Find where the given text appears and provide that cell's center as (x, y) coordinate. 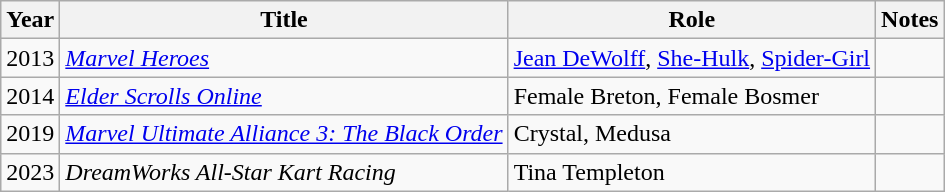
2014 (30, 96)
Marvel Ultimate Alliance 3: The Black Order (284, 134)
Female Breton, Female Bosmer (692, 96)
Title (284, 20)
Role (692, 20)
Year (30, 20)
Notes (910, 20)
2019 (30, 134)
DreamWorks All-Star Kart Racing (284, 172)
2023 (30, 172)
Jean DeWolff, She-Hulk, Spider-Girl (692, 58)
Tina Templeton (692, 172)
Marvel Heroes (284, 58)
Elder Scrolls Online (284, 96)
Crystal, Medusa (692, 134)
2013 (30, 58)
